Identify which cell holds the provided text, then report its [X, Y] central coordinate. 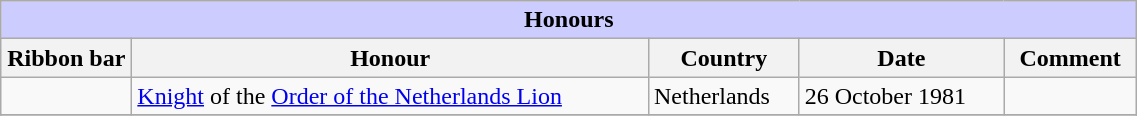
Country [724, 58]
Date [901, 58]
Knight of the Order of the Netherlands Lion [390, 96]
Honours [569, 20]
Comment [1070, 58]
26 October 1981 [901, 96]
Netherlands [724, 96]
Honour [390, 58]
Ribbon bar [66, 58]
